Provide the (X, Y) coordinate of the cell's center where the given text is located.  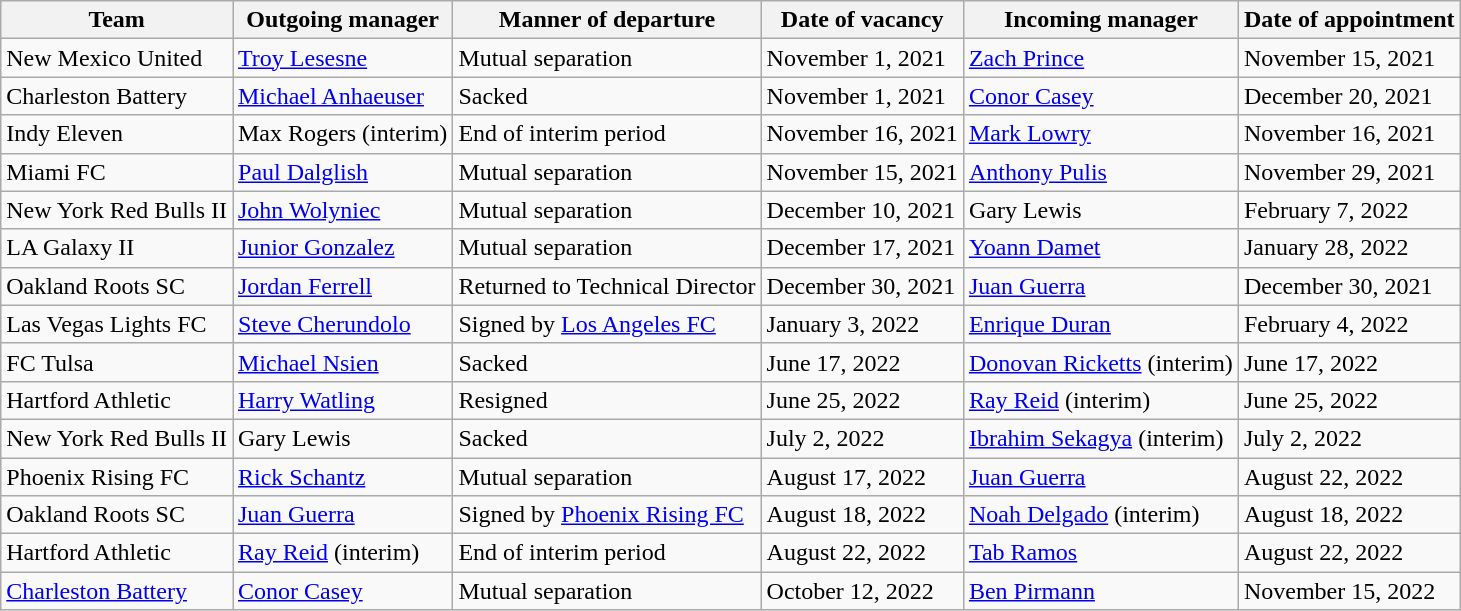
Zach Prince (1100, 58)
December 17, 2021 (862, 248)
Michael Nsien (342, 362)
Date of vacancy (862, 20)
Harry Watling (342, 400)
Team (117, 20)
Miami FC (117, 172)
Steve Cherundolo (342, 324)
January 3, 2022 (862, 324)
November 29, 2021 (1349, 172)
FC Tulsa (117, 362)
Enrique Duran (1100, 324)
Noah Delgado (interim) (1100, 515)
Resigned (607, 400)
Signed by Los Angeles FC (607, 324)
New Mexico United (117, 58)
Troy Lesesne (342, 58)
Donovan Ricketts (interim) (1100, 362)
Phoenix Rising FC (117, 477)
Outgoing manager (342, 20)
Manner of departure (607, 20)
October 12, 2022 (862, 591)
Las Vegas Lights FC (117, 324)
August 17, 2022 (862, 477)
Junior Gonzalez (342, 248)
Michael Anhaeuser (342, 96)
Incoming manager (1100, 20)
November 15, 2022 (1349, 591)
Mark Lowry (1100, 134)
Max Rogers (interim) (342, 134)
Indy Eleven (117, 134)
Paul Dalglish (342, 172)
December 20, 2021 (1349, 96)
Returned to Technical Director (607, 286)
Anthony Pulis (1100, 172)
Yoann Damet (1100, 248)
Jordan Ferrell (342, 286)
John Wolyniec (342, 210)
January 28, 2022 (1349, 248)
Ibrahim Sekagya (interim) (1100, 438)
February 7, 2022 (1349, 210)
Date of appointment (1349, 20)
LA Galaxy II (117, 248)
Rick Schantz (342, 477)
Ben Pirmann (1100, 591)
February 4, 2022 (1349, 324)
Tab Ramos (1100, 553)
December 10, 2021 (862, 210)
Signed by Phoenix Rising FC (607, 515)
